From the cell containing the given text, extract its center point as (x, y) coordinate. 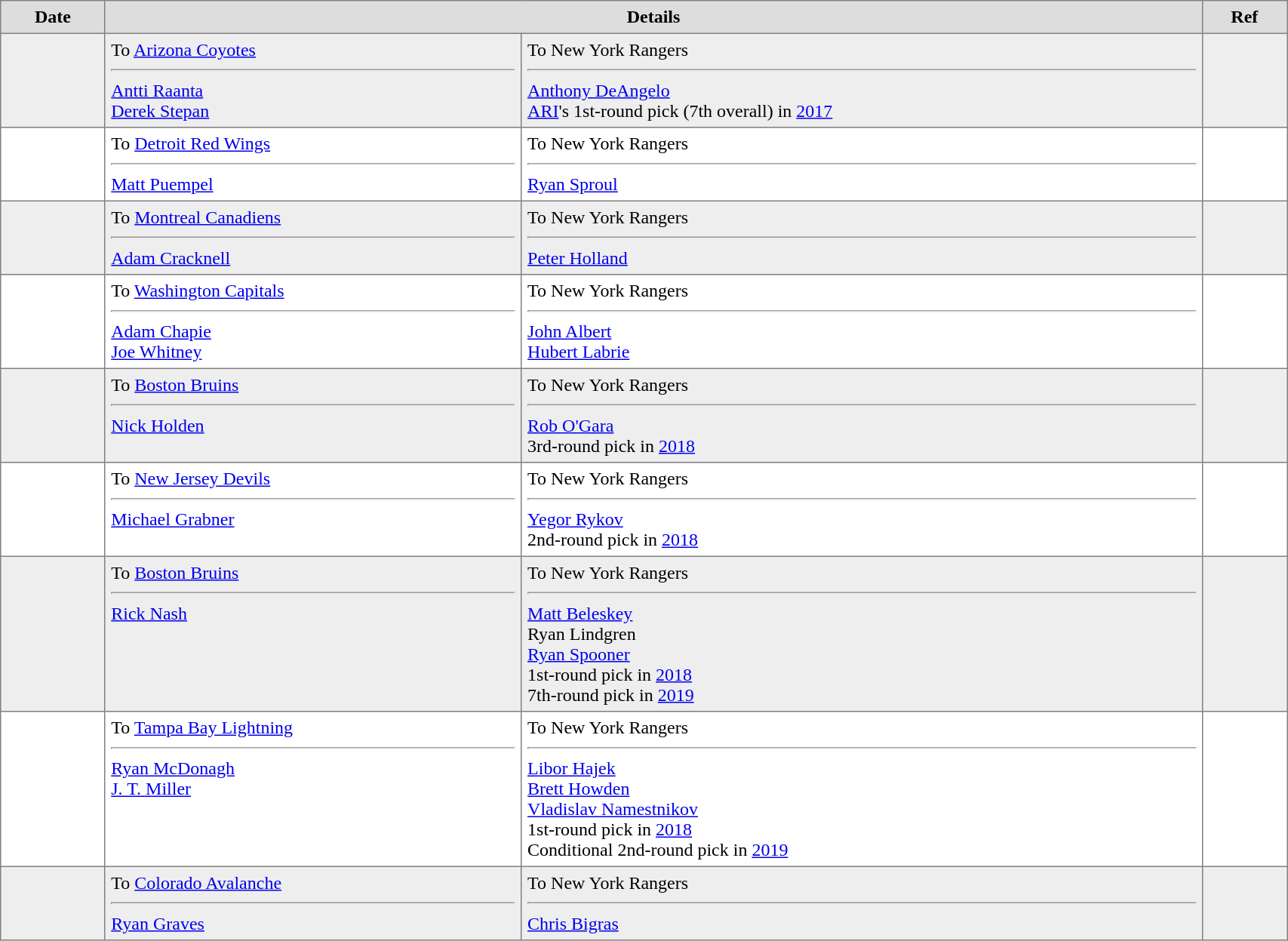
Ref (1245, 17)
To New York RangersRyan Sproul (862, 165)
To New Jersey DevilsMichael Grabner (313, 509)
To New York RangersLibor HajekBrett HowdenVladislav Namestnikov1st-round pick in 2018Conditional 2nd-round pick in 2019 (862, 789)
To New York RangersYegor Rykov2nd-round pick in 2018 (862, 509)
To New York RangersRob O'Gara3rd-round pick in 2018 (862, 415)
To Montreal CanadiensAdam Cracknell (313, 238)
To New York RangersPeter Holland (862, 238)
To Tampa Bay LightningRyan McDonaghJ. T. Miller (313, 789)
Details (653, 17)
To Colorado AvalancheRyan Graves (313, 903)
To Arizona CoyotesAntti RaantaDerek Stepan (313, 80)
To Boston BruinsRick Nash (313, 634)
To New York RangersMatt BeleskeyRyan LindgrenRyan Spooner1st-round pick in 20187th-round pick in 2019 (862, 634)
To Detroit Red WingsMatt Puempel (313, 165)
To Boston BruinsNick Holden (313, 415)
Date (53, 17)
To New York RangersChris Bigras (862, 903)
To New York RangersJohn AlbertHubert Labrie (862, 321)
To Washington CapitalsAdam ChapieJoe Whitney (313, 321)
To New York RangersAnthony DeAngeloARI's 1st-round pick (7th overall) in 2017 (862, 80)
